Extract the [X, Y] coordinate from the center of the cell holding the provided text.  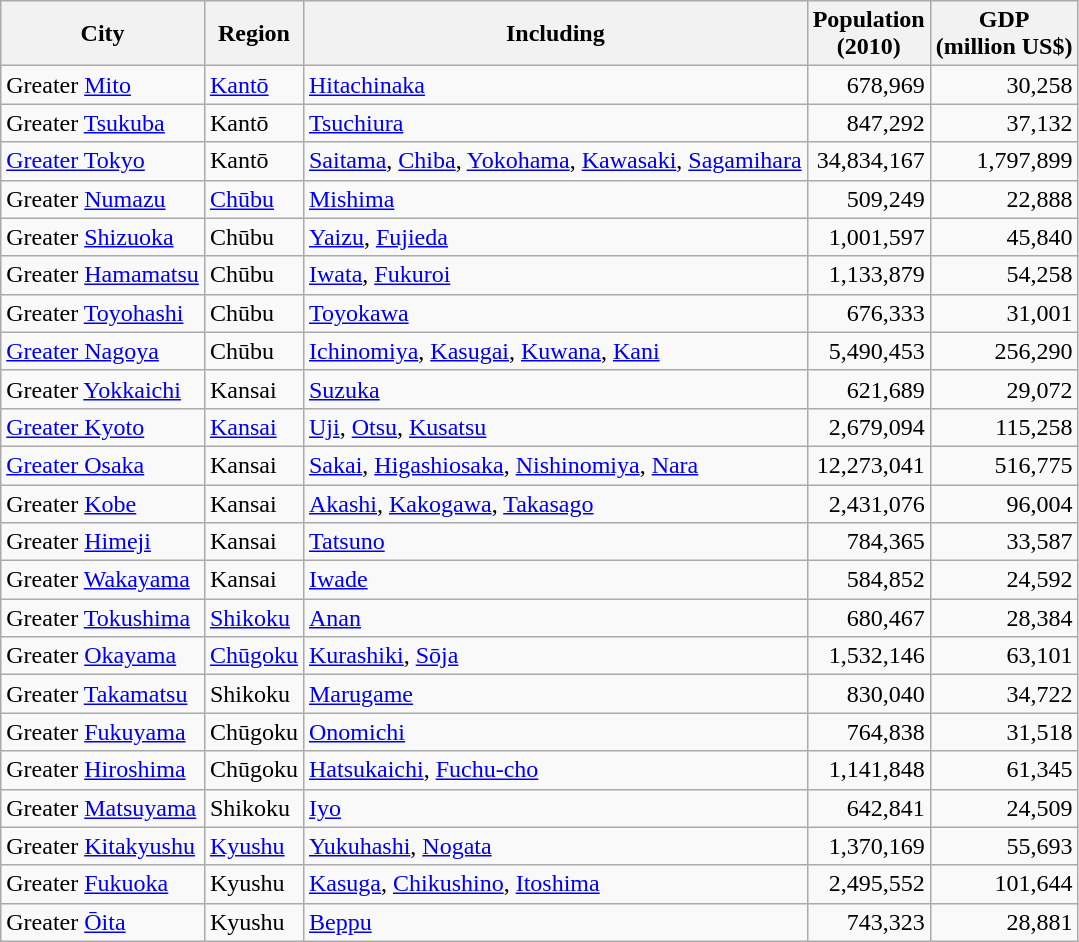
Population(2010) [868, 34]
Region [254, 34]
2,431,076 [868, 503]
1,370,169 [868, 846]
Hitachinaka [555, 85]
Including [555, 34]
Anan [555, 618]
743,323 [868, 922]
1,797,899 [1004, 161]
29,072 [1004, 389]
31,001 [1004, 313]
Greater Kobe [103, 503]
12,273,041 [868, 465]
676,333 [868, 313]
Sakai, Higashiosaka, Nishinomiya, Nara [555, 465]
Uji, Otsu, Kusatsu [555, 427]
Greater Tokushima [103, 618]
Greater Matsuyama [103, 808]
Marugame [555, 694]
584,852 [868, 580]
Greater Kyoto [103, 427]
Greater Tsukuba [103, 123]
96,004 [1004, 503]
Greater Himeji [103, 542]
1,001,597 [868, 237]
764,838 [868, 732]
22,888 [1004, 199]
Greater Wakayama [103, 580]
Greater Numazu [103, 199]
61,345 [1004, 770]
Greater Yokkaichi [103, 389]
24,592 [1004, 580]
830,040 [868, 694]
37,132 [1004, 123]
Hatsukaichi, Fuchu-cho [555, 770]
63,101 [1004, 656]
Greater Tokyo [103, 161]
Iwade [555, 580]
54,258 [1004, 275]
642,841 [868, 808]
Greater Toyohashi [103, 313]
Kasuga, Chikushino, Itoshima [555, 884]
Greater Hamamatsu [103, 275]
Greater Ōita [103, 922]
Greater Okayama [103, 656]
Greater Hiroshima [103, 770]
Ichinomiya, Kasugai, Kuwana, Kani [555, 351]
30,258 [1004, 85]
678,969 [868, 85]
Greater Takamatsu [103, 694]
24,509 [1004, 808]
1,532,146 [868, 656]
Greater Mito [103, 85]
Yukuhashi, Nogata [555, 846]
101,644 [1004, 884]
1,141,848 [868, 770]
Beppu [555, 922]
2,495,552 [868, 884]
City [103, 34]
45,840 [1004, 237]
28,881 [1004, 922]
Akashi, Kakogawa, Takasago [555, 503]
28,384 [1004, 618]
621,689 [868, 389]
Kurashiki, Sōja [555, 656]
Mishima [555, 199]
Saitama, Chiba, Yokohama, Kawasaki, Sagamihara [555, 161]
33,587 [1004, 542]
2,679,094 [868, 427]
34,834,167 [868, 161]
256,290 [1004, 351]
Iyo [555, 808]
Iwata, Fukuroi [555, 275]
Toyokawa [555, 313]
Greater Nagoya [103, 351]
Onomichi [555, 732]
Tsuchiura [555, 123]
Greater Kitakyushu [103, 846]
Greater Fukuyama [103, 732]
GDP(million US$) [1004, 34]
847,292 [868, 123]
Suzuka [555, 389]
509,249 [868, 199]
516,775 [1004, 465]
55,693 [1004, 846]
Greater Fukuoka [103, 884]
680,467 [868, 618]
Tatsuno [555, 542]
34,722 [1004, 694]
115,258 [1004, 427]
31,518 [1004, 732]
Greater Osaka [103, 465]
1,133,879 [868, 275]
Greater Shizuoka [103, 237]
5,490,453 [868, 351]
Yaizu, Fujieda [555, 237]
784,365 [868, 542]
